Capture the cell that displays the provided text and extract its (x, y) central coordinate. 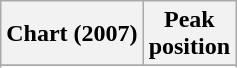
Chart (2007) (72, 34)
Peak position (189, 34)
